Detect which cell encompasses the target text, then output its [X, Y] center coordinate. 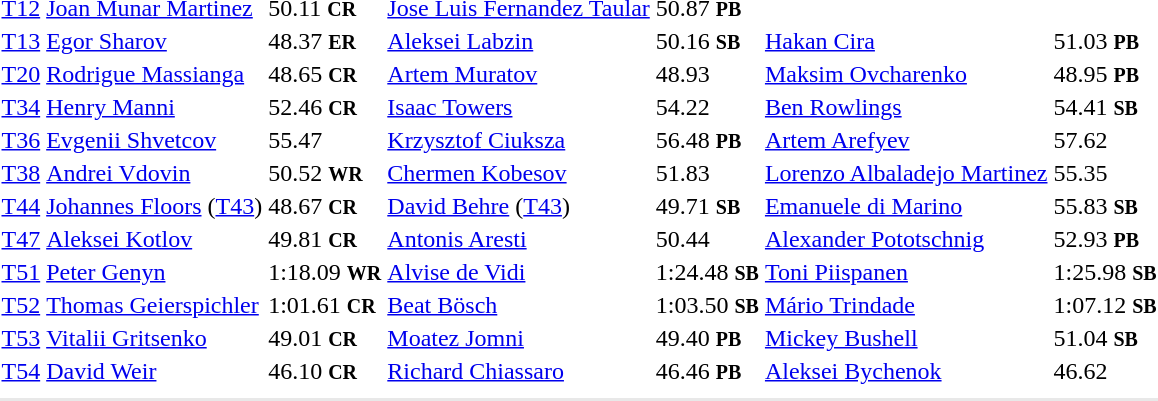
52.93 PB [1105, 239]
Krzysztof Ciuksza [518, 140]
T13 [21, 41]
51.03 PB [1105, 41]
1:01.61 CR [325, 305]
Egor Sharov [154, 41]
Richard Chiassaro [518, 371]
48.95 PB [1105, 74]
49.01 CR [325, 338]
49.40 PB [707, 338]
David Weir [154, 371]
Antonis Aresti [518, 239]
Maksim Ovcharenko [906, 74]
T44 [21, 206]
55.35 [1105, 173]
55.47 [325, 140]
T38 [21, 173]
T54 [21, 371]
Toni Piispanen [906, 272]
T53 [21, 338]
T20 [21, 74]
51.04 SB [1105, 338]
T34 [21, 107]
Aleksei Kotlov [154, 239]
T51 [21, 272]
Aleksei Labzin [518, 41]
1:24.48 SB [707, 272]
49.81 CR [325, 239]
Lorenzo Albaladejo Martinez [906, 173]
50.52 WR [325, 173]
50.16 SB [707, 41]
Beat Bösch [518, 305]
Hakan Cira [906, 41]
46.10 CR [325, 371]
57.62 [1105, 140]
T47 [21, 239]
Alexander Pototschnig [906, 239]
Ben Rowlings [906, 107]
Thomas Geierspichler [154, 305]
1:07.12 SB [1105, 305]
Mickey Bushell [906, 338]
Henry Manni [154, 107]
46.62 [1105, 371]
54.41 SB [1105, 107]
Chermen Kobesov [518, 173]
Moatez Jomni [518, 338]
Mário Trindade [906, 305]
50.44 [707, 239]
Andrei Vdovin [154, 173]
1:25.98 SB [1105, 272]
Artem Arefyev [906, 140]
Vitalii Gritsenko [154, 338]
49.71 SB [707, 206]
Peter Genyn [154, 272]
52.46 CR [325, 107]
Emanuele di Marino [906, 206]
51.83 [707, 173]
T52 [21, 305]
46.46 PB [707, 371]
Rodrigue Massianga [154, 74]
54.22 [707, 107]
1:03.50 SB [707, 305]
Isaac Towers [518, 107]
Artem Muratov [518, 74]
48.67 CR [325, 206]
48.37 ER [325, 41]
56.48 PB [707, 140]
Evgenii Shvetcov [154, 140]
Alvise de Vidi [518, 272]
Aleksei Bychenok [906, 371]
1:18.09 WR [325, 272]
T36 [21, 140]
48.93 [707, 74]
48.65 CR [325, 74]
David Behre (T43) [518, 206]
Johannes Floors (T43) [154, 206]
55.83 SB [1105, 206]
